Return the (x, y) coordinate for the center point of the cell that contains the specified text.  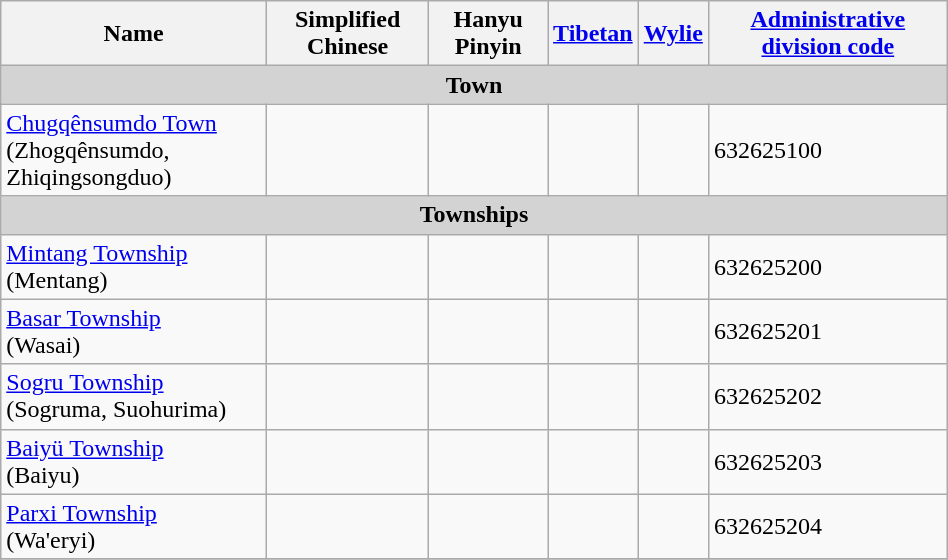
Hanyu Pinyin (488, 34)
Name (134, 34)
Basar Township(Wasai) (134, 332)
632625203 (828, 462)
Wylie (673, 34)
632625201 (828, 332)
632625200 (828, 266)
632625202 (828, 396)
Chugqênsumdo Town(Zhogqênsumdo, Zhiqingsongduo) (134, 150)
Tibetan (594, 34)
632625204 (828, 526)
632625100 (828, 150)
Baiyü Township(Baiyu) (134, 462)
Sogru Township(Sogruma, Suohurima) (134, 396)
Simplified Chinese (347, 34)
Town (474, 85)
Mintang Township(Mentang) (134, 266)
Parxi Township(Wa'eryi) (134, 526)
Administrative division code (828, 34)
Townships (474, 215)
